Locate the cell with the specified text and output its (X, Y) center coordinate. 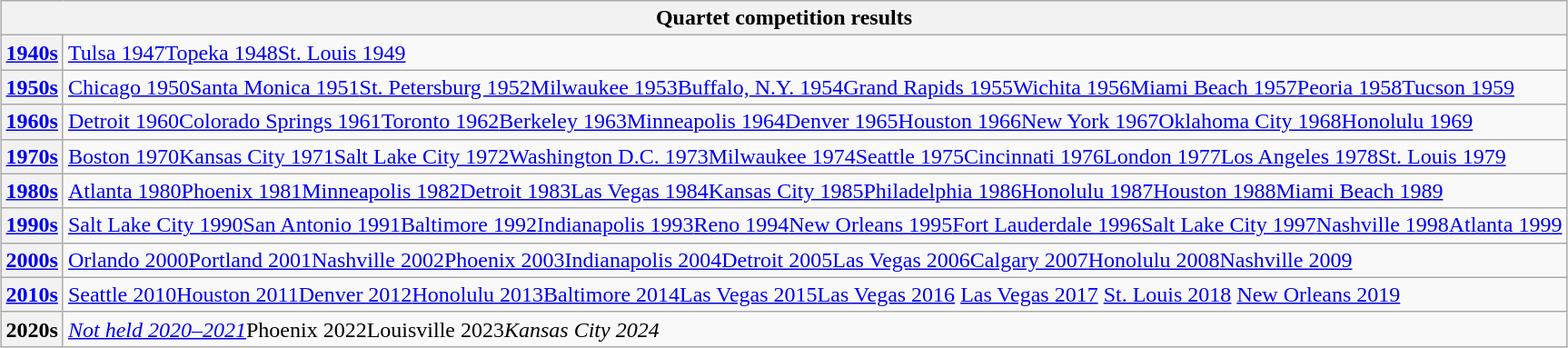
Detroit 1960Colorado Springs 1961Toronto 1962Berkeley 1963Minneapolis 1964Denver 1965Houston 1966New York 1967Oklahoma City 1968Honolulu 1969 (815, 122)
1960s (32, 122)
1950s (32, 87)
Boston 1970Kansas City 1971Salt Lake City 1972Washington D.C. 1973Milwaukee 1974Seattle 1975Cincinnati 1976London 1977Los Angeles 1978St. Louis 1979 (815, 156)
1980s (32, 191)
1970s (32, 156)
Seattle 2010Houston 2011Denver 2012Honolulu 2013Baltimore 2014Las Vegas 2015Las Vegas 2016 Las Vegas 2017 St. Louis 2018 New Orleans 2019 (815, 294)
Orlando 2000Portland 2001Nashville 2002Phoenix 2003Indianapolis 2004Detroit 2005Las Vegas 2006Calgary 2007Honolulu 2008Nashville 2009 (815, 260)
Not held 2020–2021Phoenix 2022Louisville 2023Kansas City 2024 (815, 329)
2020s (32, 329)
Tulsa 1947Topeka 1948St. Louis 1949 (815, 53)
Chicago 1950Santa Monica 1951St. Petersburg 1952Milwaukee 1953Buffalo, N.Y. 1954Grand Rapids 1955Wichita 1956Miami Beach 1957Peoria 1958Tucson 1959 (815, 87)
2000s (32, 260)
1990s (32, 225)
Quartet competition results (784, 18)
Atlanta 1980Phoenix 1981Minneapolis 1982Detroit 1983Las Vegas 1984Kansas City 1985Philadelphia 1986Honolulu 1987Houston 1988Miami Beach 1989 (815, 191)
2010s (32, 294)
1940s (32, 53)
